Capture the cell that displays the provided text and extract its (x, y) central coordinate. 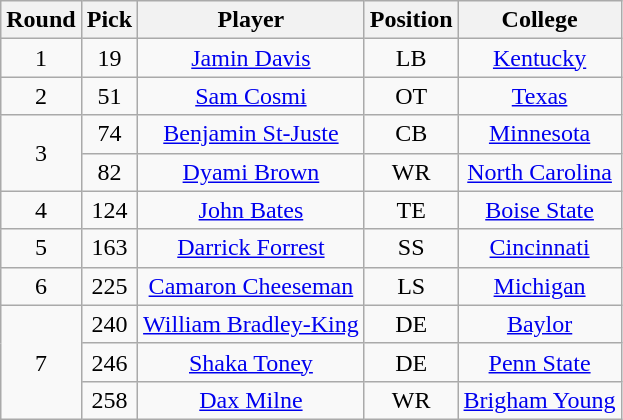
124 (109, 210)
College (540, 20)
Jamin Davis (252, 58)
Sam Cosmi (252, 96)
Kentucky (540, 58)
Round (41, 20)
North Carolina (540, 172)
Pick (109, 20)
TE (411, 210)
4 (41, 210)
Camaron Cheeseman (252, 286)
Texas (540, 96)
Brigham Young (540, 400)
19 (109, 58)
5 (41, 248)
Boise State (540, 210)
Minnesota (540, 134)
LB (411, 58)
6 (41, 286)
225 (109, 286)
51 (109, 96)
LS (411, 286)
3 (41, 153)
74 (109, 134)
240 (109, 324)
Michigan (540, 286)
258 (109, 400)
Position (411, 20)
Dax Milne (252, 400)
Cincinnati (540, 248)
Darrick Forrest (252, 248)
163 (109, 248)
1 (41, 58)
82 (109, 172)
Dyami Brown (252, 172)
CB (411, 134)
246 (109, 362)
OT (411, 96)
Player (252, 20)
Baylor (540, 324)
SS (411, 248)
Shaka Toney (252, 362)
Penn State (540, 362)
2 (41, 96)
Benjamin St-Juste (252, 134)
William Bradley-King (252, 324)
John Bates (252, 210)
7 (41, 362)
